Capture the cell that displays the provided text and extract its [x, y] central coordinate. 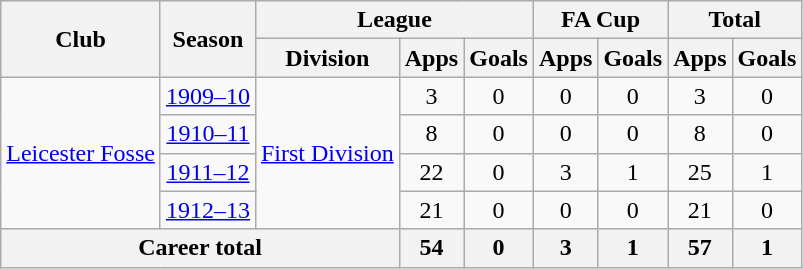
25 [700, 172]
54 [431, 248]
1910–11 [208, 134]
Division [327, 58]
22 [431, 172]
FA Cup [600, 20]
Leicester Fosse [81, 153]
57 [700, 248]
Season [208, 39]
1911–12 [208, 172]
Club [81, 39]
Career total [200, 248]
1909–10 [208, 96]
First Division [327, 153]
League [394, 20]
1912–13 [208, 210]
Total [735, 20]
